Determine the (X, Y) coordinate at the center of the cell enclosing the given text.  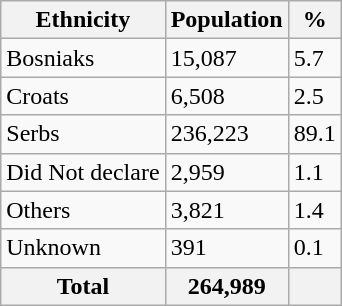
0.1 (314, 248)
5.7 (314, 58)
2,959 (226, 172)
264,989 (226, 286)
Others (83, 210)
1.1 (314, 172)
Ethnicity (83, 20)
391 (226, 248)
236,223 (226, 134)
Did Not declare (83, 172)
% (314, 20)
Serbs (83, 134)
Population (226, 20)
89.1 (314, 134)
2.5 (314, 96)
Bosniaks (83, 58)
Unknown (83, 248)
3,821 (226, 210)
Total (83, 286)
6,508 (226, 96)
15,087 (226, 58)
1.4 (314, 210)
Croats (83, 96)
